For the text-containing cell, return its midpoint in [x, y] coordinate format. 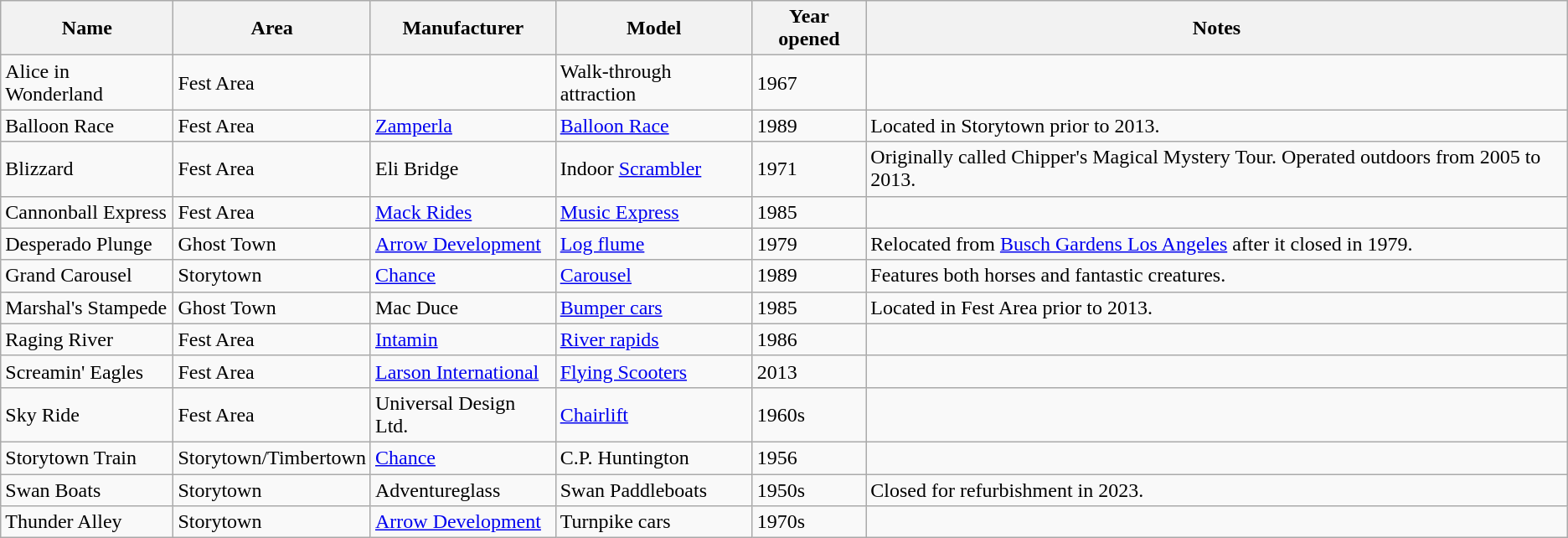
Universal Design Ltd. [462, 414]
Year opened [809, 28]
1950s [809, 490]
Raging River [87, 339]
Area [272, 28]
C.P. Huntington [653, 458]
Swan Paddleboats [653, 490]
1956 [809, 458]
Features both horses and fantastic creatures. [1216, 276]
Zamperla [462, 126]
Mac Duce [462, 308]
Storytown/Timbertown [272, 458]
Located in Fest Area prior to 2013. [1216, 308]
Manufacturer [462, 28]
Desperado Plunge [87, 244]
Cannonball Express [87, 212]
Indoor Scrambler [653, 169]
Intamin [462, 339]
Swan Boats [87, 490]
Adventureglass [462, 490]
Notes [1216, 28]
Screamin' Eagles [87, 371]
Storytown Train [87, 458]
Walk-through attraction [653, 82]
1967 [809, 82]
Carousel [653, 276]
Name [87, 28]
Blizzard [87, 169]
1960s [809, 414]
Sky Ride [87, 414]
1971 [809, 169]
Mack Rides [462, 212]
2013 [809, 371]
Alice in Wonderland [87, 82]
Turnpike cars [653, 522]
Relocated from Busch Gardens Los Angeles after it closed in 1979. [1216, 244]
1979 [809, 244]
Marshal's Stampede [87, 308]
Model [653, 28]
Eli Bridge [462, 169]
Larson International [462, 371]
Bumper cars [653, 308]
River rapids [653, 339]
1970s [809, 522]
Music Express [653, 212]
Located in Storytown prior to 2013. [1216, 126]
Thunder Alley [87, 522]
Chairlift [653, 414]
Grand Carousel [87, 276]
Flying Scooters [653, 371]
Originally called Chipper's Magical Mystery Tour. Operated outdoors from 2005 to 2013. [1216, 169]
Closed for refurbishment in 2023. [1216, 490]
1986 [809, 339]
Log flume [653, 244]
